Extract the [X, Y] coordinate from the center of the cell holding the provided text.  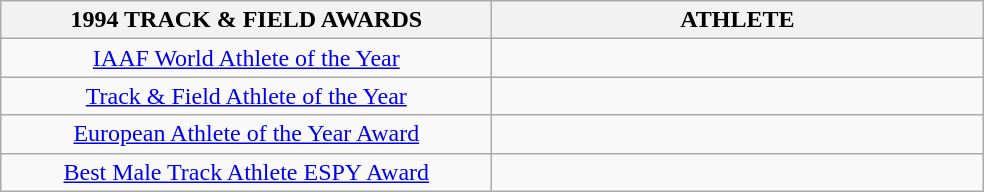
ATHLETE [738, 20]
IAAF World Athlete of the Year [246, 58]
1994 TRACK & FIELD AWARDS [246, 20]
European Athlete of the Year Award [246, 134]
Track & Field Athlete of the Year [246, 96]
Best Male Track Athlete ESPY Award [246, 172]
